Extract the (X, Y) coordinate from the center of the cell holding the provided text.  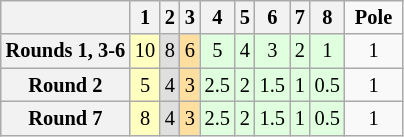
7 (300, 17)
Round 2 (66, 85)
Pole (374, 17)
Round 7 (66, 118)
Rounds 1, 3-6 (66, 51)
10 (145, 51)
